From the cell containing the given text, extract its center point as (x, y) coordinate. 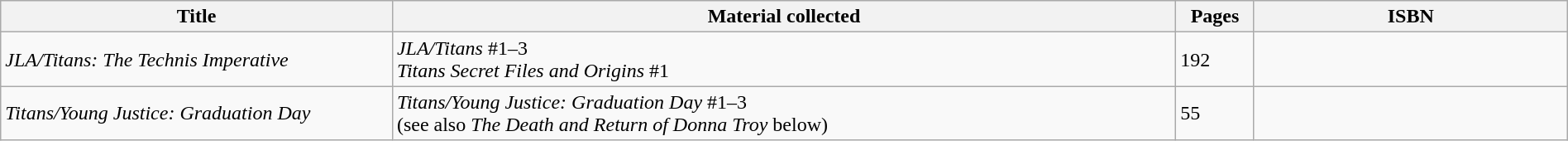
Titans/Young Justice: Graduation Day (197, 113)
192 (1216, 60)
ISBN (1411, 17)
JLA/Titans: The Technis Imperative (197, 60)
Pages (1216, 17)
JLA/Titans #1–3Titans Secret Files and Origins #1 (784, 60)
Title (197, 17)
Material collected (784, 17)
55 (1216, 113)
Titans/Young Justice: Graduation Day #1–3(see also The Death and Return of Donna Troy below) (784, 113)
